Search for the cell housing the specified text and yield its (X, Y) center coordinate. 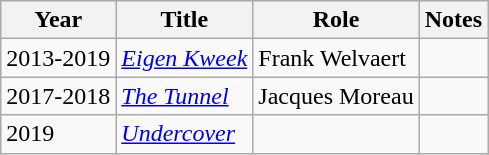
Eigen Kweek (184, 58)
Role (336, 20)
2013-2019 (58, 58)
2019 (58, 134)
Title (184, 20)
Undercover (184, 134)
The Tunnel (184, 96)
Frank Welvaert (336, 58)
2017-2018 (58, 96)
Year (58, 20)
Notes (453, 20)
Jacques Moreau (336, 96)
